Return [X, Y] of the center of cell containing provided text 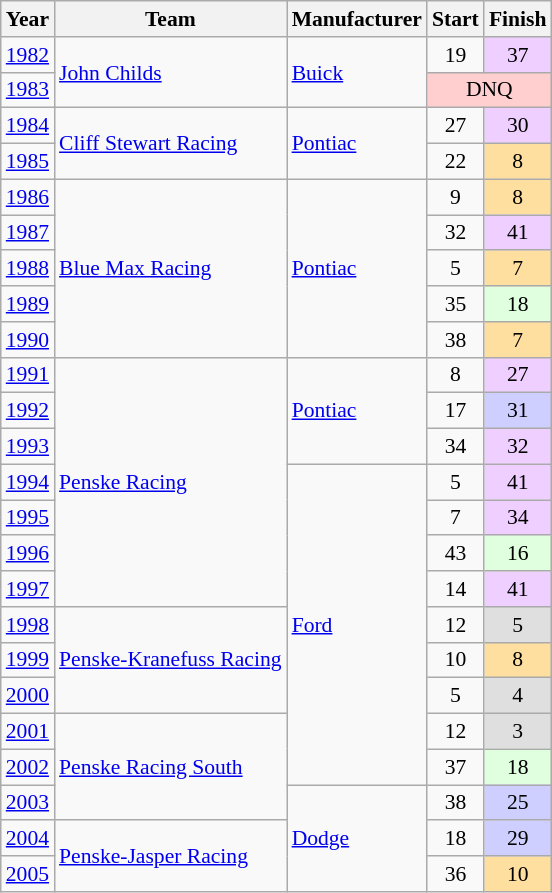
Finish [518, 19]
43 [456, 554]
1987 [28, 233]
1988 [28, 269]
1993 [28, 447]
Penske Racing [170, 482]
29 [518, 839]
35 [456, 304]
31 [518, 411]
1992 [28, 411]
1985 [28, 162]
Penske Racing South [170, 768]
1982 [28, 55]
17 [456, 411]
Ford [357, 624]
22 [456, 162]
Penske-Kranefuss Racing [170, 660]
9 [456, 197]
1984 [28, 126]
2000 [28, 696]
John Childs [170, 72]
36 [456, 874]
2004 [28, 839]
2005 [28, 874]
1989 [28, 304]
1986 [28, 197]
1999 [28, 660]
1994 [28, 482]
2001 [28, 732]
4 [518, 696]
Start [456, 19]
14 [456, 589]
19 [456, 55]
1990 [28, 340]
Dodge [357, 838]
16 [518, 554]
Penske-Jasper Racing [170, 856]
Team [170, 19]
3 [518, 732]
Year [28, 19]
2002 [28, 767]
1996 [28, 554]
Buick [357, 72]
25 [518, 803]
Blue Max Racing [170, 268]
1991 [28, 375]
30 [518, 126]
1997 [28, 589]
2003 [28, 803]
1998 [28, 625]
DNQ [490, 90]
1995 [28, 518]
Manufacturer [357, 19]
Cliff Stewart Racing [170, 144]
1983 [28, 90]
